Return [X, Y] of the center of cell containing provided text 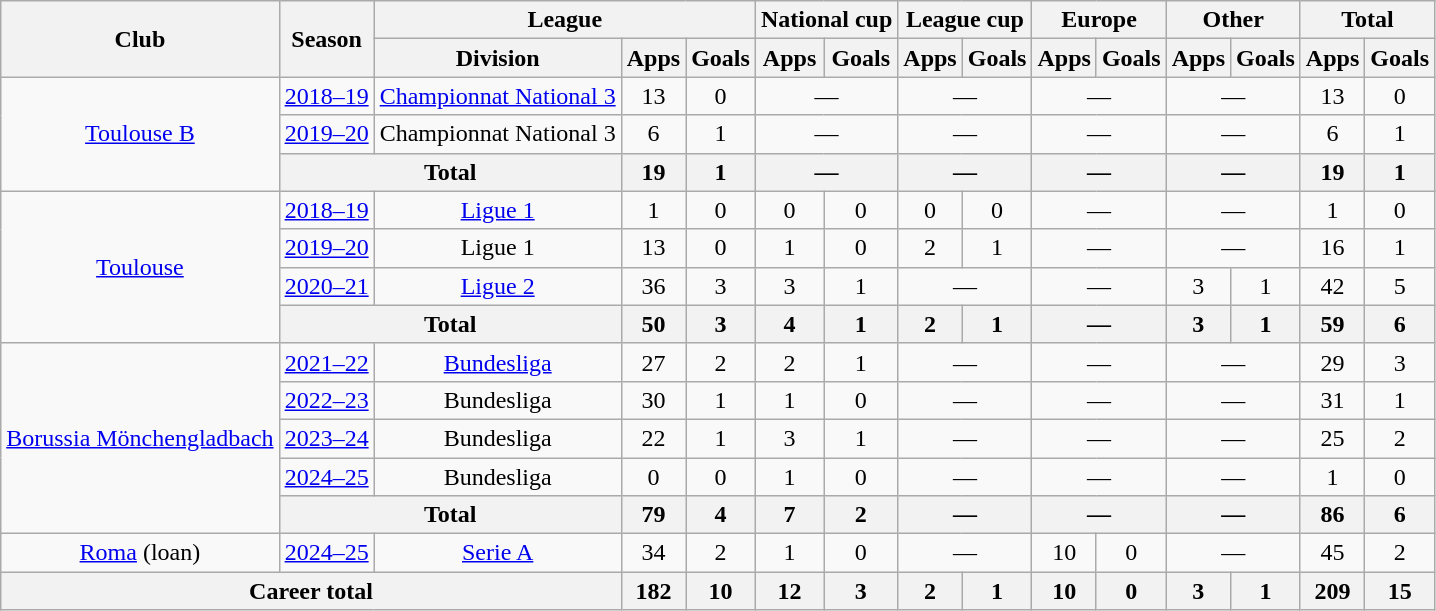
League [564, 20]
29 [1332, 362]
16 [1332, 248]
Division [498, 58]
Season [326, 39]
Other [1233, 20]
Borussia Mönchengladbach [140, 438]
Roma (loan) [140, 553]
National cup [826, 20]
27 [653, 362]
25 [1332, 438]
12 [789, 591]
45 [1332, 553]
Club [140, 39]
Toulouse [140, 267]
Career total [311, 591]
22 [653, 438]
30 [653, 400]
2020–21 [326, 286]
59 [1332, 324]
79 [653, 515]
86 [1332, 515]
209 [1332, 591]
Ligue 2 [498, 286]
15 [1400, 591]
7 [789, 515]
Serie A [498, 553]
2021–22 [326, 362]
5 [1400, 286]
36 [653, 286]
182 [653, 591]
2022–23 [326, 400]
Europe [1099, 20]
Toulouse B [140, 134]
34 [653, 553]
42 [1332, 286]
League cup [965, 20]
31 [1332, 400]
2023–24 [326, 438]
50 [653, 324]
